Provide the (X, Y) coordinate of the cell's center where the given text is located.  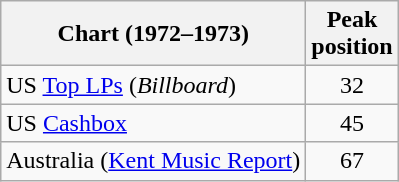
67 (352, 161)
US Top LPs (Billboard) (154, 85)
32 (352, 85)
Peakposition (352, 34)
45 (352, 123)
Chart (1972–1973) (154, 34)
Australia (Kent Music Report) (154, 161)
US Cashbox (154, 123)
